Determine the [x, y] coordinate at the center of the cell enclosing the given text.  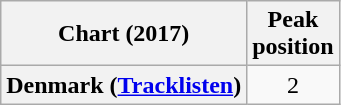
Chart (2017) [124, 34]
Denmark (Tracklisten) [124, 85]
2 [293, 85]
Peakposition [293, 34]
